Provide the [X, Y] coordinate of the cell's center where the given text is located.  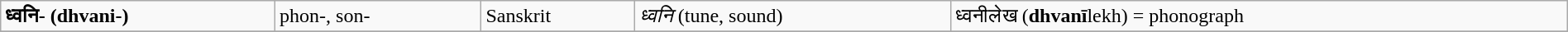
phon-, son- [379, 16]
Sanskrit [558, 16]
ध्वनि- (dhvani-) [138, 16]
ध्वनीलेख (dhvanīlekh) = phonograph [1259, 16]
ध्वनि (tune, sound) [792, 16]
